Locate the cell with the specified text and output its [x, y] center coordinate. 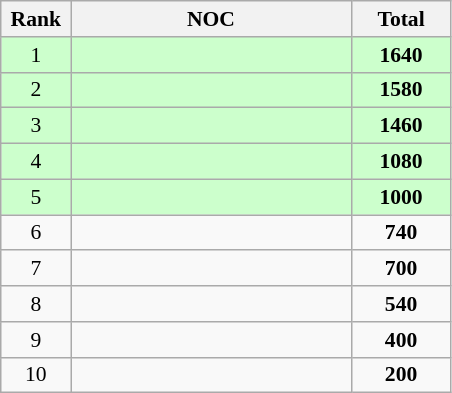
1640 [401, 55]
2 [36, 90]
7 [36, 269]
4 [36, 162]
1580 [401, 90]
1460 [401, 126]
700 [401, 269]
400 [401, 340]
1080 [401, 162]
5 [36, 197]
10 [36, 375]
9 [36, 340]
NOC [211, 19]
740 [401, 233]
1 [36, 55]
8 [36, 304]
6 [36, 233]
540 [401, 304]
3 [36, 126]
Total [401, 19]
1000 [401, 197]
Rank [36, 19]
200 [401, 375]
